Pinpoint the cell where the given text exists, returning its [x, y] midpoint coordinate. 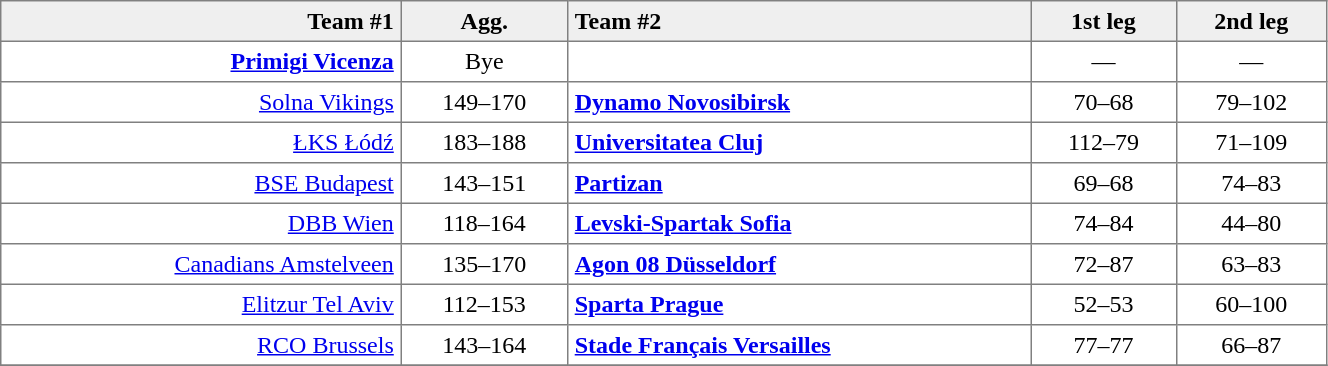
1st leg [1104, 21]
143–151 [484, 183]
ŁKS Łódź [201, 142]
112–79 [1104, 142]
69–68 [1104, 183]
77–77 [1104, 345]
135–170 [484, 264]
DBB Wien [201, 223]
Universitatea Cluj [800, 142]
Canadians Amstelveen [201, 264]
Team #2 [800, 21]
72–87 [1104, 264]
149–170 [484, 102]
79–102 [1251, 102]
112–153 [484, 304]
Primigi Vicenza [201, 61]
Agon 08 Düsseldorf [800, 264]
183–188 [484, 142]
2nd leg [1251, 21]
44–80 [1251, 223]
Stade Français Versailles [800, 345]
71–109 [1251, 142]
Sparta Prague [800, 304]
Dynamo Novosibirsk [800, 102]
118–164 [484, 223]
BSE Budapest [201, 183]
70–68 [1104, 102]
Levski-Spartak Sofia [800, 223]
RCO Brussels [201, 345]
Solna Vikings [201, 102]
66–87 [1251, 345]
143–164 [484, 345]
Partizan [800, 183]
Agg. [484, 21]
Bye [484, 61]
Team #1 [201, 21]
Elitzur Tel Aviv [201, 304]
60–100 [1251, 304]
74–83 [1251, 183]
52–53 [1104, 304]
63–83 [1251, 264]
74–84 [1104, 223]
